Pinpoint the cell where the given text exists, returning its [x, y] midpoint coordinate. 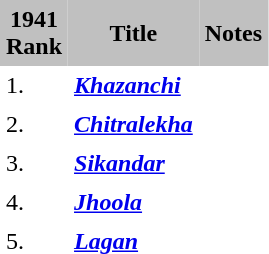
1941Rank [34, 33]
Notes [234, 33]
1. [34, 86]
4. [34, 202]
Title [134, 33]
Chitralekha [134, 124]
Jhoola [134, 202]
Khazanchi [134, 86]
3. [34, 164]
Sikandar [134, 164]
2. [34, 124]
